Return the [x, y] coordinate for the center point of the cell that contains the specified text.  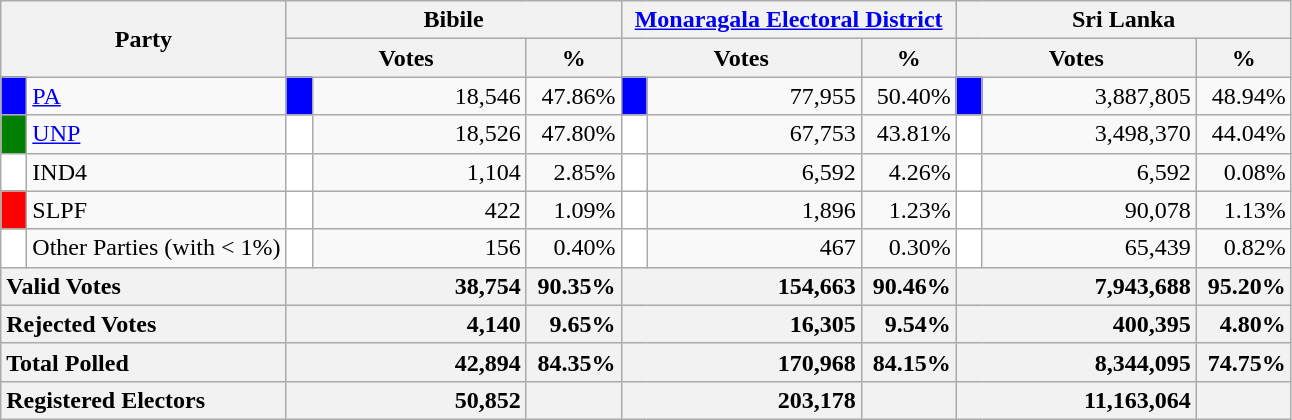
50.40% [908, 96]
90.35% [574, 286]
Monaragala Electoral District [788, 20]
Bibile [454, 20]
18,526 [419, 134]
47.86% [574, 96]
42,894 [406, 362]
11,163,064 [1076, 400]
7,943,688 [1076, 286]
77,955 [754, 96]
IND4 [156, 172]
Total Polled [144, 362]
1,896 [754, 210]
1.13% [1244, 210]
0.40% [574, 248]
18,546 [419, 96]
74.75% [1244, 362]
44.04% [1244, 134]
1.23% [908, 210]
67,753 [754, 134]
Valid Votes [144, 286]
84.35% [574, 362]
65,439 [1089, 248]
SLPF [156, 210]
UNP [156, 134]
43.81% [908, 134]
90,078 [1089, 210]
16,305 [741, 324]
4.26% [908, 172]
Registered Electors [144, 400]
9.54% [908, 324]
90.46% [908, 286]
38,754 [406, 286]
467 [754, 248]
203,178 [741, 400]
0.30% [908, 248]
48.94% [1244, 96]
4,140 [406, 324]
154,663 [741, 286]
422 [419, 210]
2.85% [574, 172]
8,344,095 [1076, 362]
Other Parties (with < 1%) [156, 248]
PA [156, 96]
0.08% [1244, 172]
1.09% [574, 210]
3,887,805 [1089, 96]
50,852 [406, 400]
9.65% [574, 324]
0.82% [1244, 248]
47.80% [574, 134]
1,104 [419, 172]
4.80% [1244, 324]
156 [419, 248]
Rejected Votes [144, 324]
3,498,370 [1089, 134]
Party [144, 39]
400,395 [1076, 324]
84.15% [908, 362]
Sri Lanka [1124, 20]
95.20% [1244, 286]
170,968 [741, 362]
